Extract the [x, y] coordinate from the center of the cell holding the provided text.  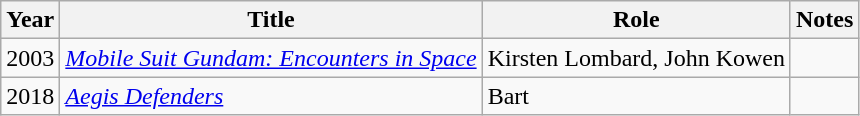
Notes [824, 20]
Kirsten Lombard, John Kowen [636, 58]
Aegis Defenders [271, 96]
Bart [636, 96]
Role [636, 20]
2018 [30, 96]
Year [30, 20]
Title [271, 20]
Mobile Suit Gundam: Encounters in Space [271, 58]
2003 [30, 58]
